Extract the [x, y] coordinate from the center of the cell holding the provided text.  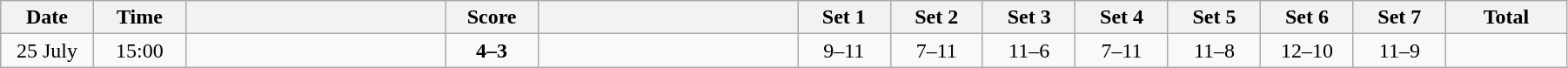
Set 5 [1214, 17]
Set 2 [936, 17]
Total [1507, 17]
11–6 [1029, 51]
Set 6 [1307, 17]
Set 1 [844, 17]
12–10 [1307, 51]
11–9 [1399, 51]
11–8 [1214, 51]
9–11 [844, 51]
Set 7 [1399, 17]
Score [492, 17]
Set 4 [1122, 17]
4–3 [492, 51]
Set 3 [1029, 17]
Date [47, 17]
25 July [47, 51]
Time [139, 17]
15:00 [139, 51]
